Extract the [X, Y] coordinate from the center of the cell holding the provided text.  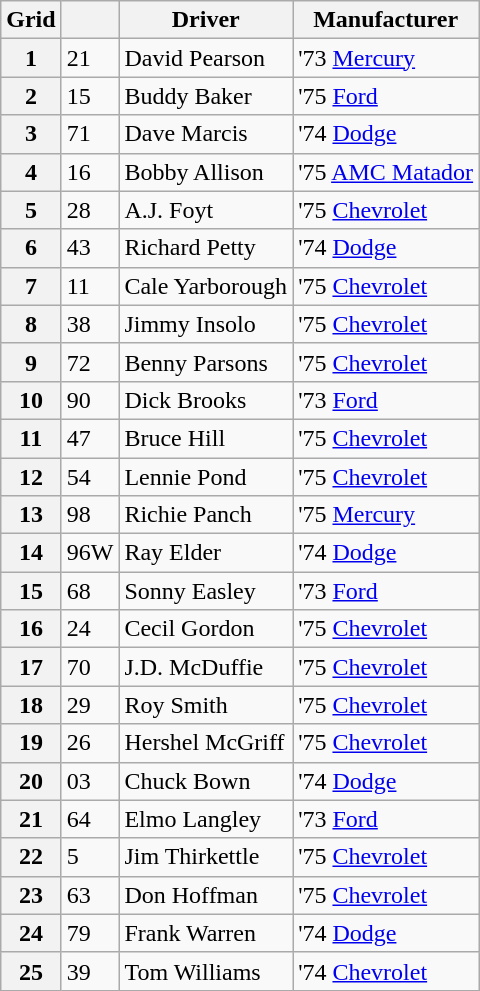
9 [31, 362]
22 [31, 857]
29 [90, 705]
63 [90, 895]
'73 Mercury [386, 58]
7 [31, 286]
4 [31, 172]
68 [90, 591]
18 [31, 705]
38 [90, 324]
47 [90, 438]
23 [31, 895]
'74 Chevrolet [386, 971]
Chuck Bown [206, 781]
10 [31, 400]
David Pearson [206, 58]
'75 Mercury [386, 515]
Frank Warren [206, 933]
79 [90, 933]
3 [31, 134]
8 [31, 324]
Roy Smith [206, 705]
Elmo Langley [206, 819]
Dick Brooks [206, 400]
2 [31, 96]
1 [31, 58]
20 [31, 781]
Driver [206, 20]
6 [31, 248]
13 [31, 515]
Cale Yarborough [206, 286]
70 [90, 667]
Jim Thirkettle [206, 857]
25 [31, 971]
Jimmy Insolo [206, 324]
90 [90, 400]
43 [90, 248]
72 [90, 362]
Bruce Hill [206, 438]
71 [90, 134]
19 [31, 743]
64 [90, 819]
Benny Parsons [206, 362]
'75 Ford [386, 96]
Buddy Baker [206, 96]
'75 AMC Matador [386, 172]
03 [90, 781]
Dave Marcis [206, 134]
Lennie Pond [206, 477]
J.D. McDuffie [206, 667]
Manufacturer [386, 20]
Cecil Gordon [206, 629]
Grid [31, 20]
Hershel McGriff [206, 743]
14 [31, 553]
54 [90, 477]
12 [31, 477]
39 [90, 971]
Richie Panch [206, 515]
17 [31, 667]
Tom Williams [206, 971]
A.J. Foyt [206, 210]
Ray Elder [206, 553]
96W [90, 553]
Don Hoffman [206, 895]
26 [90, 743]
28 [90, 210]
Bobby Allison [206, 172]
98 [90, 515]
Sonny Easley [206, 591]
Richard Petty [206, 248]
